Capture the cell that displays the provided text and extract its [x, y] central coordinate. 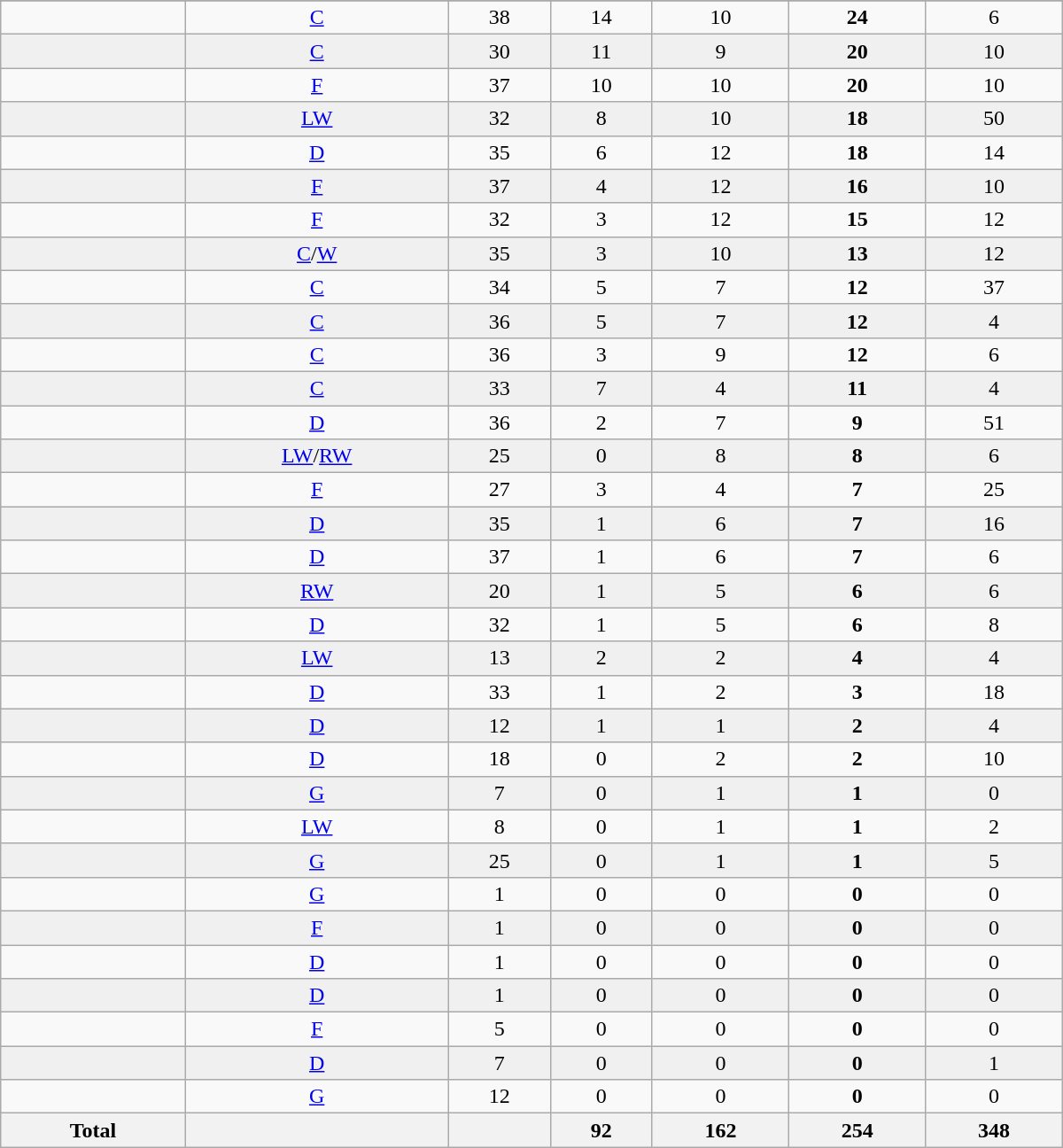
50 [994, 119]
Total [93, 1130]
LW/RW [317, 456]
38 [500, 18]
C/W [317, 253]
15 [857, 220]
34 [500, 287]
30 [500, 51]
27 [500, 490]
162 [720, 1130]
RW [317, 591]
51 [994, 423]
24 [857, 18]
92 [601, 1130]
348 [994, 1130]
254 [857, 1130]
